Locate the cell with the specified text and output its [X, Y] center coordinate. 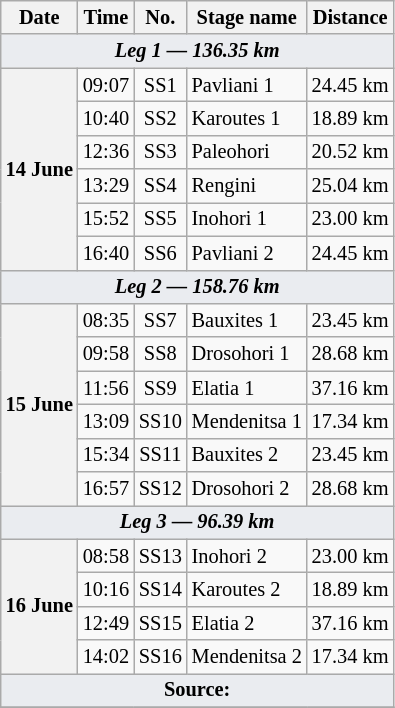
Drosohori 2 [247, 489]
SS12 [160, 489]
SS7 [160, 320]
SS16 [160, 657]
Date [40, 17]
10:40 [106, 118]
Inohori 2 [247, 556]
14:02 [106, 657]
Karoutes 1 [247, 118]
SS14 [160, 589]
Drosohori 1 [247, 354]
Stage name [247, 17]
SS3 [160, 152]
11:56 [106, 388]
Karoutes 2 [247, 589]
Paleohori [247, 152]
13:09 [106, 421]
16:57 [106, 489]
Mendenitsa 2 [247, 657]
25.04 km [350, 186]
Elatia 1 [247, 388]
Inohori 1 [247, 219]
Distance [350, 17]
SS4 [160, 186]
Elatia 2 [247, 623]
Leg 2 — 158.76 km [198, 287]
09:58 [106, 354]
SS2 [160, 118]
SS13 [160, 556]
SS6 [160, 253]
Leg 1 — 136.35 km [198, 51]
15:52 [106, 219]
15 June [40, 404]
Time [106, 17]
16:40 [106, 253]
Bauxites 2 [247, 455]
Mendenitsa 1 [247, 421]
SS10 [160, 421]
Rengini [247, 186]
No. [160, 17]
08:35 [106, 320]
09:07 [106, 85]
SS9 [160, 388]
Source: [198, 690]
SS15 [160, 623]
14 June [40, 169]
Bauxites 1 [247, 320]
16 June [40, 606]
SS8 [160, 354]
12:49 [106, 623]
SS11 [160, 455]
SS5 [160, 219]
SS1 [160, 85]
12:36 [106, 152]
08:58 [106, 556]
15:34 [106, 455]
10:16 [106, 589]
Pavliani 2 [247, 253]
20.52 km [350, 152]
Pavliani 1 [247, 85]
Leg 3 — 96.39 km [198, 522]
13:29 [106, 186]
